Provide the (x, y) coordinate of the cell's center where the given text is located.  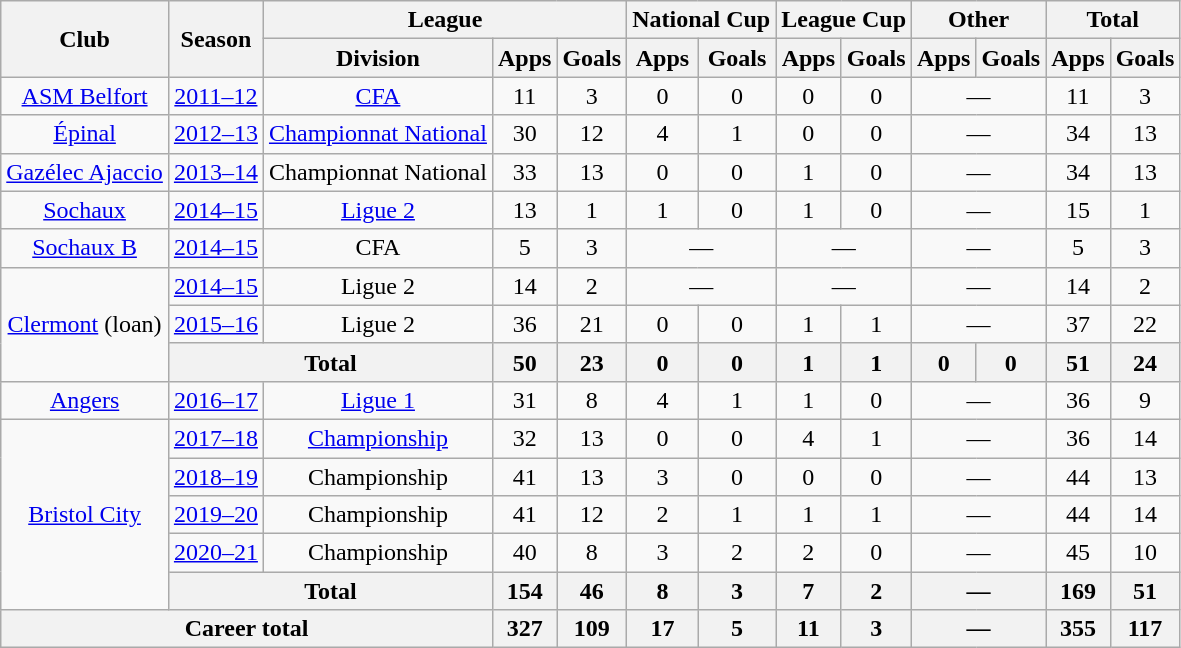
Clermont (loan) (85, 324)
Career total (247, 629)
Bristol City (85, 514)
ASM Belfort (85, 96)
32 (524, 438)
45 (1078, 553)
22 (1145, 324)
17 (663, 629)
46 (592, 591)
2020–21 (216, 553)
169 (1078, 591)
23 (592, 362)
30 (524, 134)
15 (1078, 210)
117 (1145, 629)
Sochaux B (85, 248)
League (444, 20)
Ligue 1 (378, 400)
Sochaux (85, 210)
24 (1145, 362)
40 (524, 553)
33 (524, 172)
Division (378, 58)
2018–19 (216, 477)
2013–14 (216, 172)
2019–20 (216, 515)
37 (1078, 324)
Season (216, 39)
2017–18 (216, 438)
2016–17 (216, 400)
2015–16 (216, 324)
7 (808, 591)
2012–13 (216, 134)
327 (524, 629)
Gazélec Ajaccio (85, 172)
31 (524, 400)
National Cup (702, 20)
Épinal (85, 134)
355 (1078, 629)
League Cup (844, 20)
9 (1145, 400)
50 (524, 362)
2011–12 (216, 96)
Other (979, 20)
10 (1145, 553)
Club (85, 39)
21 (592, 324)
154 (524, 591)
Angers (85, 400)
109 (592, 629)
